Provide the (X, Y) coordinate of the cell's center where the given text is located.  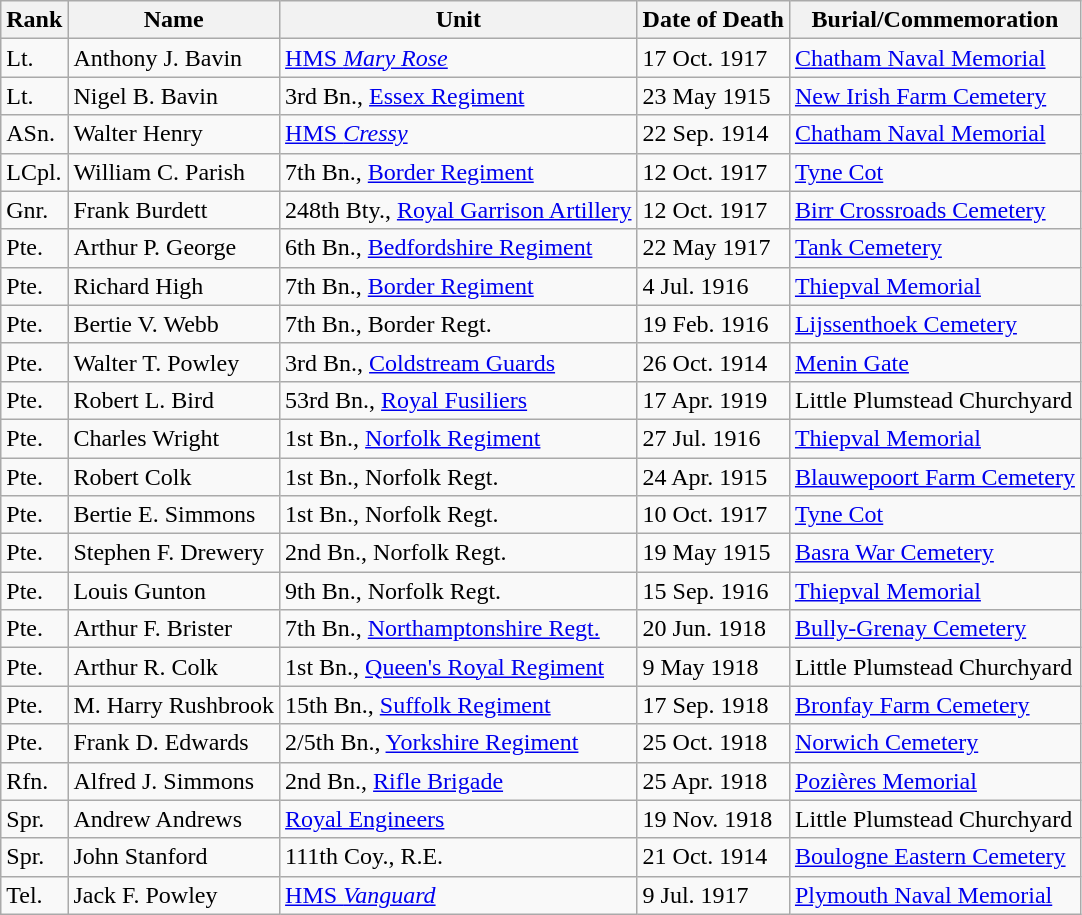
9 Jul. 1917 (713, 895)
Stephen F. Drewery (174, 553)
Arthur R. Colk (174, 667)
ASn. (34, 134)
Arthur F. Brister (174, 629)
Tank Cemetery (934, 248)
Lijssenthoek Cemetery (934, 324)
19 Nov. 1918 (713, 819)
9 May 1918 (713, 667)
Pozières Memorial (934, 781)
M. Harry Rushbrook (174, 705)
Norwich Cemetery (934, 743)
111th Coy., R.E. (458, 857)
3rd Bn., Essex Regiment (458, 96)
Unit (458, 20)
6th Bn., Bedfordshire Regiment (458, 248)
2/5th Bn., Yorkshire Regiment (458, 743)
New Irish Farm Cemetery (934, 96)
7th Bn., Border Regt. (458, 324)
Basra War Cemetery (934, 553)
Frank Burdett (174, 210)
Menin Gate (934, 362)
27 Jul. 1916 (713, 438)
Boulogne Eastern Cemetery (934, 857)
19 Feb. 1916 (713, 324)
1st Bn., Norfolk Regiment (458, 438)
Bully-Grenay Cemetery (934, 629)
26 Oct. 1914 (713, 362)
Richard High (174, 286)
53rd Bn., Royal Fusiliers (458, 400)
10 Oct. 1917 (713, 515)
4 Jul. 1916 (713, 286)
Date of Death (713, 20)
Nigel B. Bavin (174, 96)
HMS Vanguard (458, 895)
Bertie V. Webb (174, 324)
Jack F. Powley (174, 895)
Blauwepoort Farm Cemetery (934, 477)
Robert Colk (174, 477)
25 Apr. 1918 (713, 781)
25 Oct. 1918 (713, 743)
HMS Cressy (458, 134)
19 May 1915 (713, 553)
Tel. (34, 895)
248th Bty., Royal Garrison Artillery (458, 210)
9th Bn., Norfolk Regt. (458, 591)
HMS Mary Rose (458, 58)
Louis Gunton (174, 591)
3rd Bn., Coldstream Guards (458, 362)
2nd Bn., Rifle Brigade (458, 781)
22 Sep. 1914 (713, 134)
Plymouth Naval Memorial (934, 895)
Robert L. Bird (174, 400)
21 Oct. 1914 (713, 857)
Walter T. Powley (174, 362)
Anthony J. Bavin (174, 58)
Walter Henry (174, 134)
Rank (34, 20)
Bertie E. Simmons (174, 515)
17 Oct. 1917 (713, 58)
William C. Parish (174, 172)
Charles Wright (174, 438)
15th Bn., Suffolk Regiment (458, 705)
Alfred J. Simmons (174, 781)
Bronfay Farm Cemetery (934, 705)
1st Bn., Queen's Royal Regiment (458, 667)
Name (174, 20)
Rfn. (34, 781)
23 May 1915 (713, 96)
7th Bn., Northamptonshire Regt. (458, 629)
Gnr. (34, 210)
24 Apr. 1915 (713, 477)
2nd Bn., Norfolk Regt. (458, 553)
Andrew Andrews (174, 819)
17 Sep. 1918 (713, 705)
17 Apr. 1919 (713, 400)
Arthur P. George (174, 248)
20 Jun. 1918 (713, 629)
John Stanford (174, 857)
Burial/Commemoration (934, 20)
22 May 1917 (713, 248)
LCpl. (34, 172)
Birr Crossroads Cemetery (934, 210)
Royal Engineers (458, 819)
Frank D. Edwards (174, 743)
15 Sep. 1916 (713, 591)
